Output the [X, Y] coordinate of the center of the cell containing the given text.  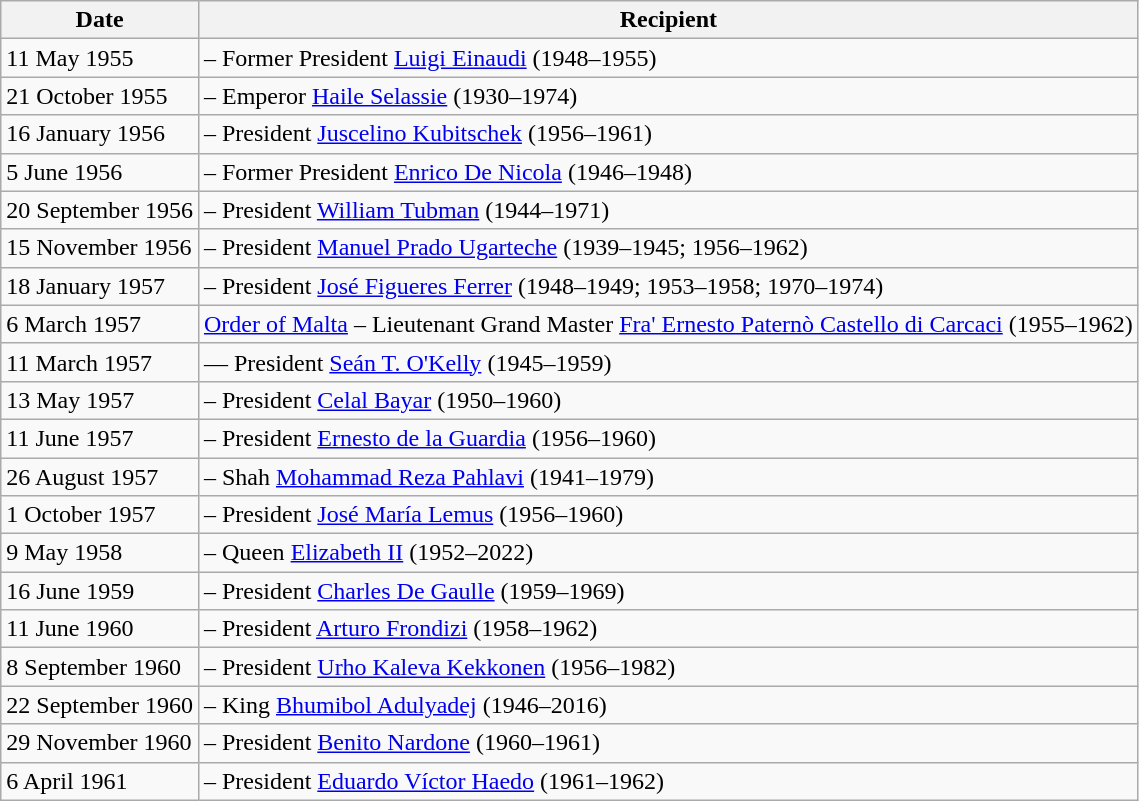
Date [100, 20]
– King Bhumibol Adulyadej (1946–2016) [668, 705]
– President Juscelino Kubitschek (1956–1961) [668, 134]
– President Arturo Frondizi (1958–1962) [668, 629]
26 August 1957 [100, 477]
13 May 1957 [100, 400]
22 September 1960 [100, 705]
16 June 1959 [100, 591]
– President Benito Nardone (1960–1961) [668, 743]
8 September 1960 [100, 667]
– Former President Enrico De Nicola (1946–1948) [668, 172]
– President Manuel Prado Ugarteche (1939–1945; 1956–1962) [668, 248]
11 June 1960 [100, 629]
Recipient [668, 20]
– Queen Elizabeth II (1952–2022) [668, 553]
– President José Figueres Ferrer (1948–1949; 1953–1958; 1970–1974) [668, 286]
– President William Tubman (1944–1971) [668, 210]
– President Ernesto de la Guardia (1956–1960) [668, 438]
– President Celal Bayar (1950–1960) [668, 400]
11 June 1957 [100, 438]
5 June 1956 [100, 172]
11 March 1957 [100, 362]
– Former President Luigi Einaudi (1948–1955) [668, 58]
– Shah Mohammad Reza Pahlavi (1941–1979) [668, 477]
Order of Malta – Lieutenant Grand Master Fra' Ernesto Paternò Castello di Carcaci (1955–1962) [668, 324]
18 January 1957 [100, 286]
6 March 1957 [100, 324]
– President Urho Kaleva Kekkonen (1956–1982) [668, 667]
29 November 1960 [100, 743]
11 May 1955 [100, 58]
6 April 1961 [100, 781]
— President Seán T. O'Kelly (1945–1959) [668, 362]
15 November 1956 [100, 248]
21 October 1955 [100, 96]
9 May 1958 [100, 553]
16 January 1956 [100, 134]
– President Eduardo Víctor Haedo (1961–1962) [668, 781]
– Emperor Haile Selassie (1930–1974) [668, 96]
– President Charles De Gaulle (1959–1969) [668, 591]
20 September 1956 [100, 210]
– President José María Lemus (1956–1960) [668, 515]
1 October 1957 [100, 515]
